Find where the given text appears and provide that cell's center as [x, y] coordinate. 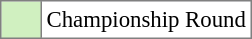
Championship Round [146, 20]
